Detect which cell encompasses the target text, then output its (x, y) center coordinate. 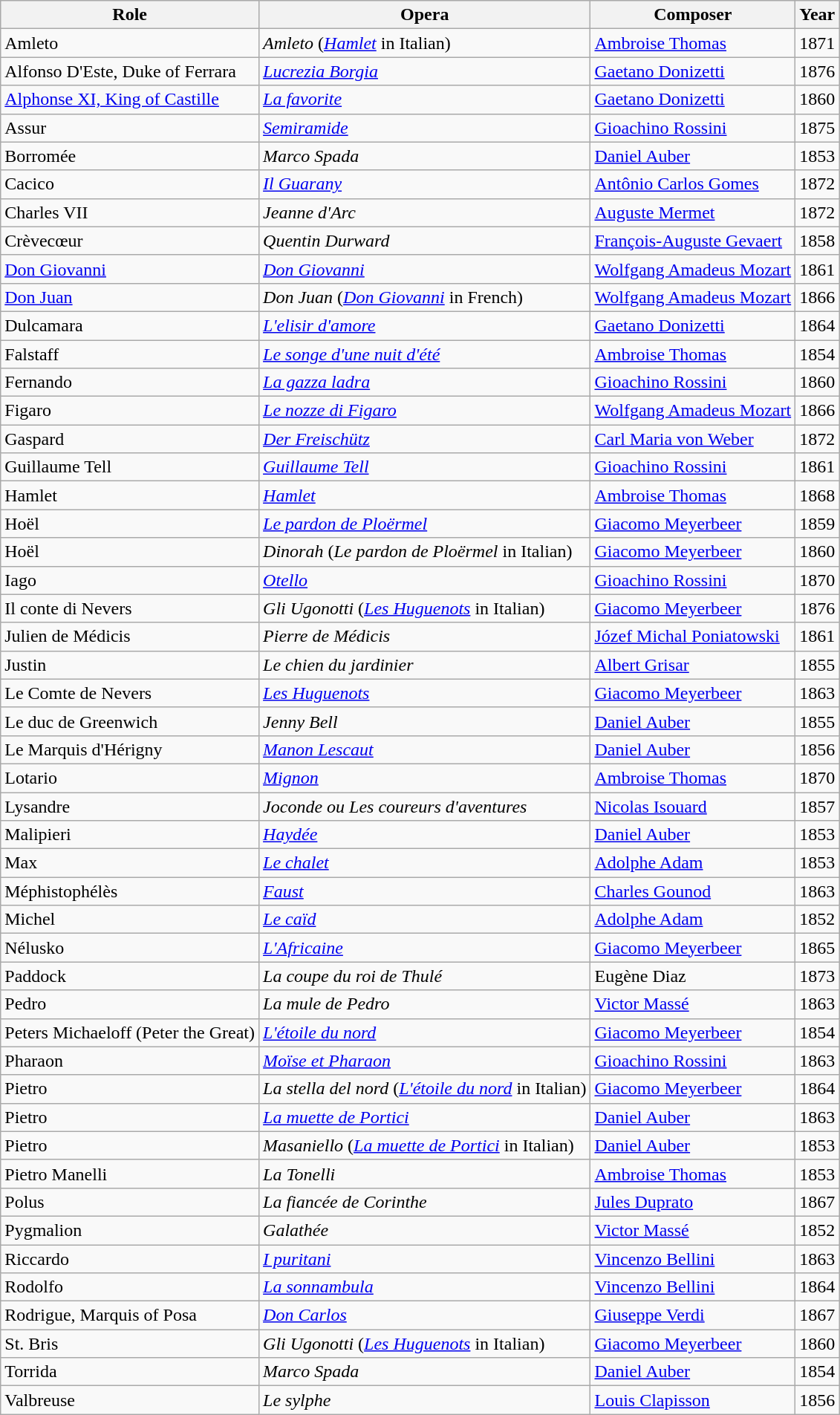
Quentin Durward (425, 241)
1871 (817, 43)
Le chien du jardinier (425, 665)
Haydée (425, 835)
Dinorah (Le pardon de Ploërmel in Italian) (425, 552)
Alfonso D'Este, Duke of Ferrara (130, 71)
1868 (817, 495)
Malipieri (130, 835)
L'elisir d'amore (425, 325)
Polus (130, 1202)
Faust (425, 891)
Joconde ou Les coureurs d'aventures (425, 806)
Moïse et Pharaon (425, 1061)
Le pardon de Ploërmel (425, 524)
Carl Maria von Weber (693, 439)
Nélusko (130, 948)
I puritani (425, 1259)
Pygmalion (130, 1230)
Auguste Mermet (693, 212)
Julien de Médicis (130, 637)
Paddock (130, 976)
La stella del nord (L'étoile du nord in Italian) (425, 1089)
1858 (817, 241)
Józef Michal Poniatowski (693, 637)
L'Africaine (425, 948)
Fernando (130, 383)
Le nozze di Figaro (425, 411)
Mignon (425, 778)
Don Juan (Don Giovanni in French) (425, 297)
La gazza ladra (425, 383)
Louis Clapisson (693, 1400)
Rodrigue, Marquis of Posa (130, 1315)
Il Guarany (425, 184)
Jeanne d'Arc (425, 212)
Semiramide (425, 128)
Le Comte de Nevers (130, 693)
Charles VII (130, 212)
Masaniello (La muette de Portici in Italian) (425, 1145)
Les Huguenots (425, 693)
Crèvecœur (130, 241)
Manon Lescaut (425, 749)
Otello (425, 580)
Le sylphe (425, 1400)
Giuseppe Verdi (693, 1315)
Iago (130, 580)
Lysandre (130, 806)
Assur (130, 128)
Opera (425, 15)
Lucrezia Borgia (425, 71)
Amleto (Hamlet in Italian) (425, 43)
Figaro (130, 411)
Jules Duprato (693, 1202)
Amleto (130, 43)
Justin (130, 665)
Le caïd (425, 920)
La muette de Portici (425, 1117)
Riccardo (130, 1259)
Michel (130, 920)
La mule de Pedro (425, 1004)
Gaspard (130, 439)
Falstaff (130, 354)
Max (130, 863)
Jenny Bell (425, 721)
Le chalet (425, 863)
Albert Grisar (693, 665)
Méphistophélès (130, 891)
Eugène Diaz (693, 976)
1857 (817, 806)
La favorite (425, 100)
1859 (817, 524)
L'étoile du nord (425, 1032)
Lotario (130, 778)
Don Juan (130, 297)
Pietro Manelli (130, 1174)
Il conte di Nevers (130, 608)
Charles Gounod (693, 891)
Peters Michaeloff (Peter the Great) (130, 1032)
La coupe du roi de Thulé (425, 976)
1875 (817, 128)
La fiancée de Corinthe (425, 1202)
1873 (817, 976)
Year (817, 15)
Nicolas Isouard (693, 806)
Le duc de Greenwich (130, 721)
Valbreuse (130, 1400)
Le songe d'une nuit d'été (425, 354)
La sonnambula (425, 1287)
Alphonse XI, King of Castille (130, 100)
Role (130, 15)
Borromée (130, 156)
1865 (817, 948)
Composer (693, 15)
Torrida (130, 1372)
François-Auguste Gevaert (693, 241)
Le Marquis d'Hérigny (130, 749)
Pharaon (130, 1061)
La Tonelli (425, 1174)
Pedro (130, 1004)
Galathée (425, 1230)
Antônio Carlos Gomes (693, 184)
Rodolfo (130, 1287)
St. Bris (130, 1344)
Cacico (130, 184)
Der Freischütz (425, 439)
Pierre de Médicis (425, 637)
Don Carlos (425, 1315)
Dulcamara (130, 325)
